Return the [x, y] coordinate for the center point of the cell that contains the specified text.  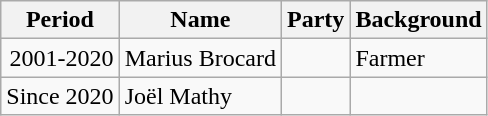
Name [200, 20]
Background [418, 20]
Since 2020 [60, 96]
Party [315, 20]
Period [60, 20]
Marius Brocard [200, 58]
2001-2020 [60, 58]
Joël Mathy [200, 96]
Farmer [418, 58]
